Provide the [X, Y] coordinate of the cell's center where the given text is located.  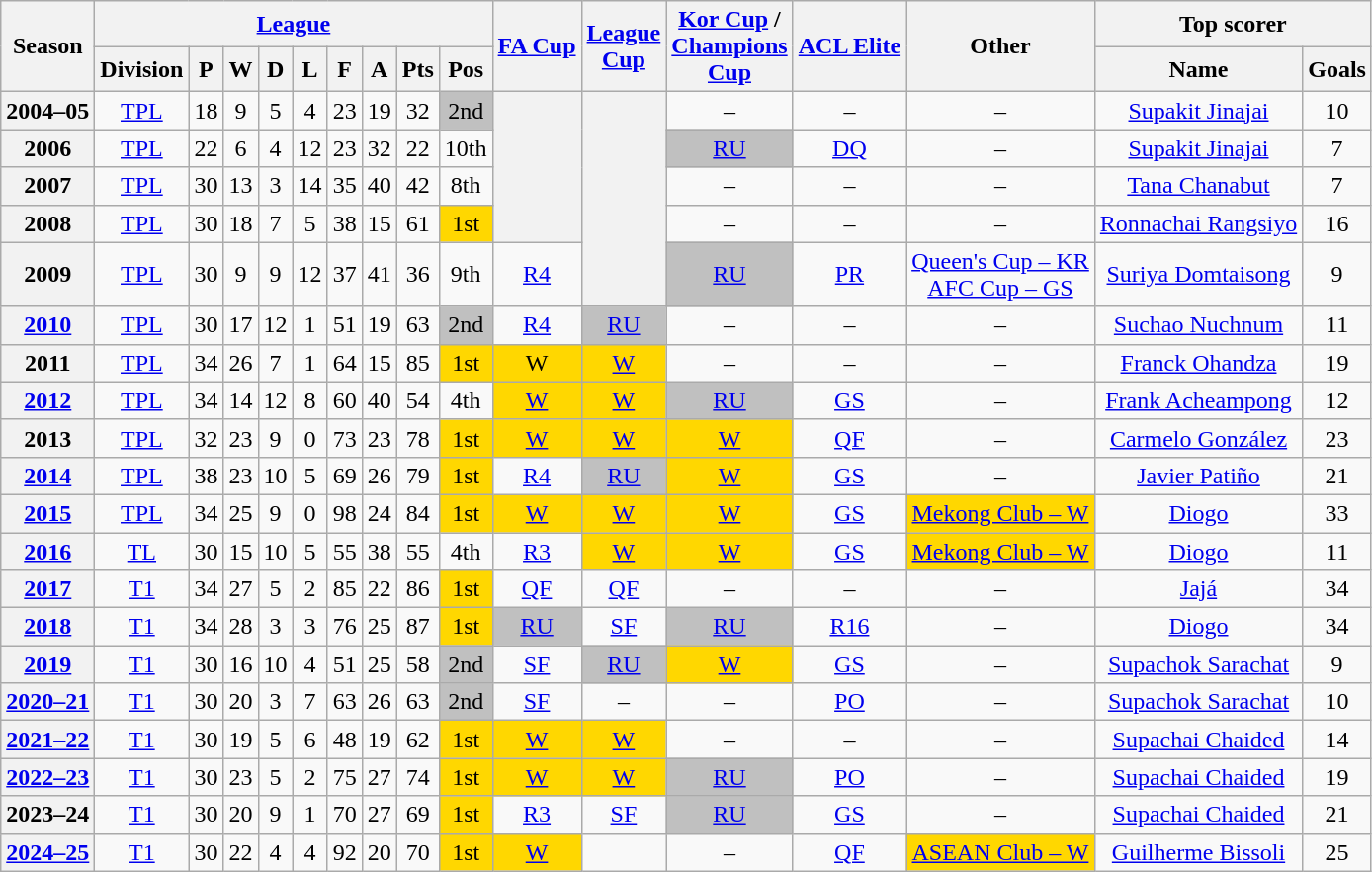
13 [241, 186]
FA Cup [537, 46]
League [294, 24]
Queen's Cup – KRAFC Cup – GS [1000, 275]
62 [417, 740]
98 [344, 513]
Ronnachai Rangsiyo [1198, 223]
61 [417, 223]
2011 [47, 363]
64 [344, 363]
2004–05 [47, 111]
Jajá [1198, 589]
DQ [849, 148]
Franck Ohandza [1198, 363]
Guilherme Bissoli [1198, 852]
Frank Acheampong [1198, 400]
Top scorer [1233, 24]
35 [344, 186]
R16 [849, 627]
28 [241, 627]
A [380, 69]
Season [47, 46]
2023–24 [47, 815]
78 [417, 438]
P [206, 69]
74 [417, 777]
87 [417, 627]
8th [466, 186]
2008 [47, 223]
36 [417, 275]
73 [344, 438]
9th [466, 275]
76 [344, 627]
58 [417, 664]
2012 [47, 400]
L [310, 69]
2010 [47, 325]
79 [417, 476]
Kor Cup /ChampionsCup [729, 46]
60 [344, 400]
2020–21 [47, 702]
Other [1000, 46]
41 [380, 275]
F [344, 69]
8 [310, 400]
48 [344, 740]
TL [142, 551]
33 [1337, 513]
2014 [47, 476]
LeagueCup [624, 46]
Goals [1337, 69]
2019 [47, 664]
2006 [47, 148]
2009 [47, 275]
92 [344, 852]
2018 [47, 627]
2017 [47, 589]
2021–22 [47, 740]
86 [417, 589]
Division [142, 69]
2016 [47, 551]
Suriya Domtaisong [1198, 275]
Name [1198, 69]
75 [344, 777]
Tana Chanabut [1198, 186]
24 [380, 513]
54 [417, 400]
PR [849, 275]
2015 [47, 513]
Suchao Nuchnum [1198, 325]
Javier Patiño [1198, 476]
17 [241, 325]
2013 [47, 438]
2024–25 [47, 852]
ACL Elite [849, 46]
42 [417, 186]
D [275, 69]
Pts [417, 69]
2007 [47, 186]
ASEAN Club – W [1000, 852]
37 [344, 275]
Carmelo González [1198, 438]
Pos [466, 69]
84 [417, 513]
10th [466, 148]
2022–23 [47, 777]
